Return the (x, y) coordinate for the center point of the cell that contains the specified text.  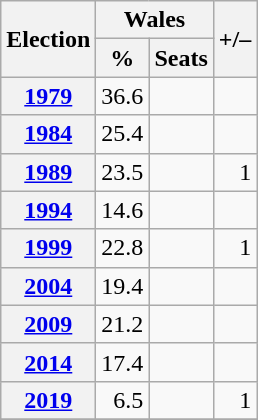
Seats (181, 58)
6.5 (122, 400)
36.6 (122, 96)
+/– (234, 39)
14.6 (122, 210)
1979 (48, 96)
1999 (48, 248)
1989 (48, 172)
2014 (48, 362)
19.4 (122, 286)
2009 (48, 324)
Election (48, 39)
21.2 (122, 324)
23.5 (122, 172)
1984 (48, 134)
17.4 (122, 362)
22.8 (122, 248)
2004 (48, 286)
Wales (154, 20)
25.4 (122, 134)
2019 (48, 400)
% (122, 58)
1994 (48, 210)
